For the text-containing cell, return its midpoint in (X, Y) coordinate format. 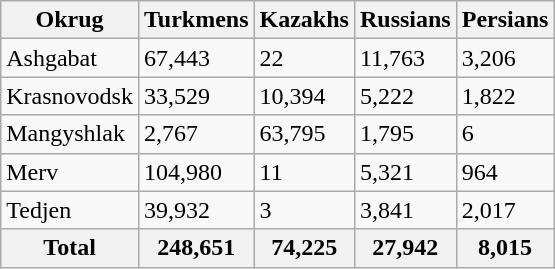
8,015 (505, 248)
964 (505, 172)
10,394 (304, 96)
Mangyshlak (70, 134)
39,932 (196, 210)
Persians (505, 20)
5,321 (405, 172)
Tedjen (70, 210)
1,795 (405, 134)
Krasnovodsk (70, 96)
Total (70, 248)
Okrug (70, 20)
3,206 (505, 58)
2,017 (505, 210)
Merv (70, 172)
11 (304, 172)
33,529 (196, 96)
27,942 (405, 248)
22 (304, 58)
Turkmens (196, 20)
63,795 (304, 134)
3,841 (405, 210)
Kazakhs (304, 20)
2,767 (196, 134)
248,651 (196, 248)
3 (304, 210)
104,980 (196, 172)
6 (505, 134)
11,763 (405, 58)
Ashgabat (70, 58)
74,225 (304, 248)
5,222 (405, 96)
Russians (405, 20)
67,443 (196, 58)
1,822 (505, 96)
